Return [X, Y] of the center of cell containing provided text 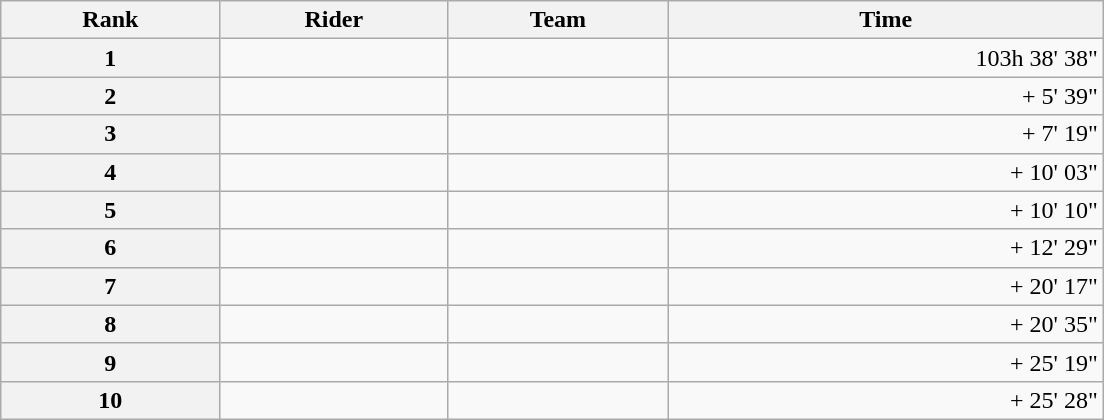
10 [110, 400]
+ 10' 10" [886, 210]
Team [558, 20]
4 [110, 172]
+ 12' 29" [886, 248]
+ 25' 28" [886, 400]
7 [110, 286]
+ 20' 17" [886, 286]
+ 5' 39" [886, 96]
103h 38' 38" [886, 58]
6 [110, 248]
+ 7' 19" [886, 134]
2 [110, 96]
+ 20' 35" [886, 324]
+ 25' 19" [886, 362]
3 [110, 134]
Time [886, 20]
8 [110, 324]
Rank [110, 20]
5 [110, 210]
Rider [334, 20]
1 [110, 58]
9 [110, 362]
+ 10' 03" [886, 172]
